Return [x, y] of the center of cell containing provided text 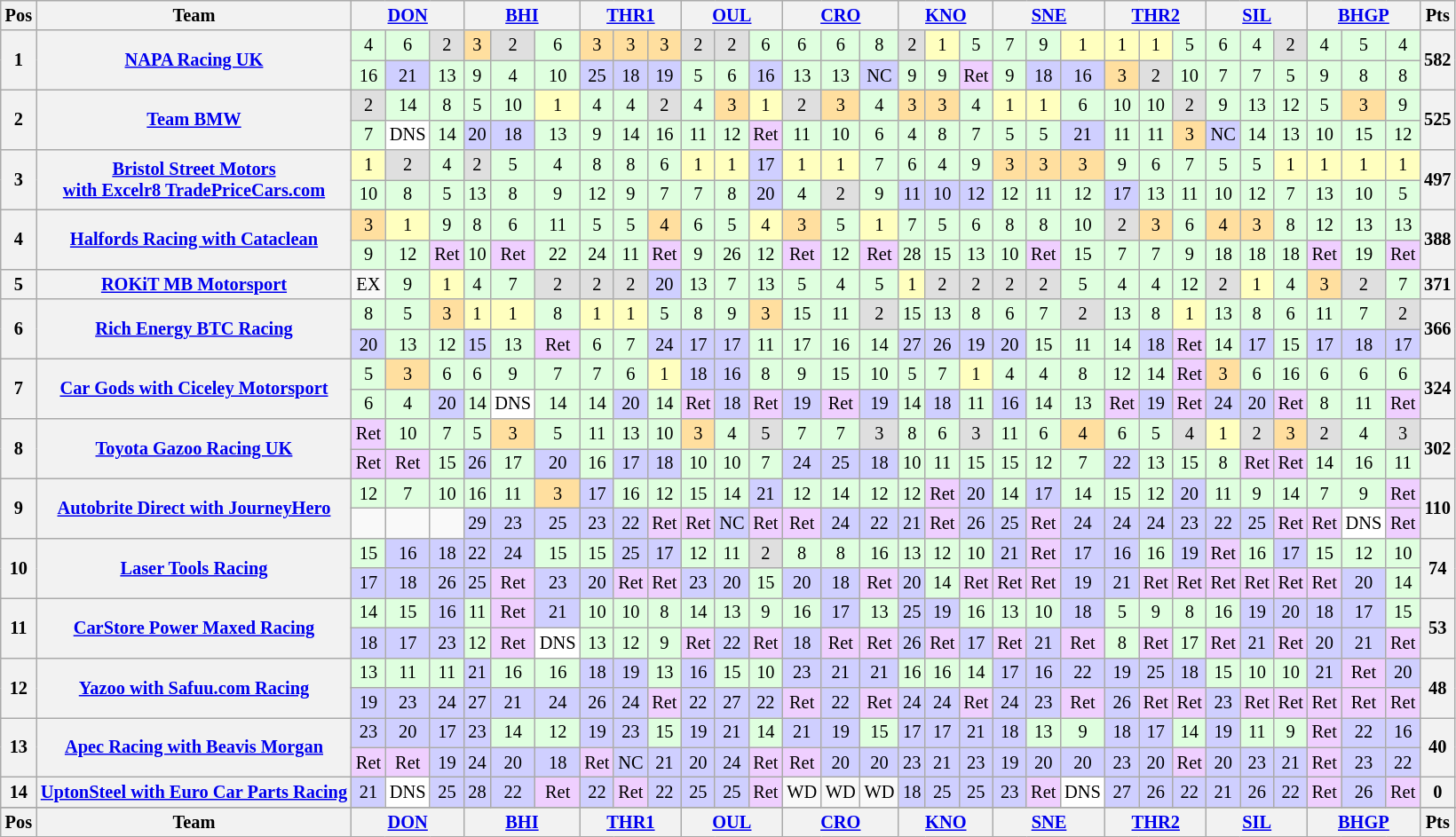
371 [1437, 284]
324 [1437, 389]
110 [1437, 508]
302 [1437, 449]
Team BMW [194, 119]
EX [368, 284]
Bristol Street Motorswith Excelr8 TradePriceCars.com [194, 179]
582 [1437, 60]
40 [1437, 747]
366 [1437, 328]
NAPA Racing UK [194, 60]
CarStore Power Maxed Racing [194, 627]
UptonSteel with Euro Car Parts Racing [194, 792]
Laser Tools Racing [194, 568]
0 [1437, 792]
Toyota Gazoo Racing UK [194, 449]
Car Gods with Ciceley Motorsport [194, 389]
497 [1437, 179]
525 [1437, 119]
29 [477, 523]
ROKiT MB Motorsport [194, 284]
Halfords Racing with Cataclean [194, 240]
74 [1437, 568]
Apec Racing with Beavis Morgan [194, 747]
48 [1437, 687]
53 [1437, 627]
Yazoo with Safuu.com Racing [194, 687]
Rich Energy BTC Racing [194, 328]
Autobrite Direct with JourneyHero [194, 508]
388 [1437, 240]
